Scan for the cell matching the given text and deliver its (x, y) coordinate at center. 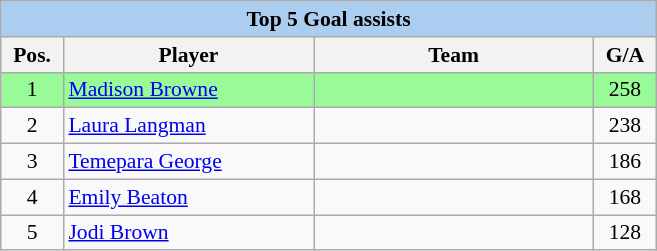
Player (188, 55)
Temepara George (188, 162)
186 (626, 162)
Jodi Brown (188, 233)
Madison Browne (188, 90)
Team (454, 55)
4 (32, 197)
Laura Langman (188, 126)
1 (32, 90)
Emily Beaton (188, 197)
Top 5 Goal assists (329, 19)
G/A (626, 55)
168 (626, 197)
238 (626, 126)
3 (32, 162)
Pos. (32, 55)
128 (626, 233)
2 (32, 126)
5 (32, 233)
258 (626, 90)
